Provide the [x, y] coordinate of the cell's center where the given text is located.  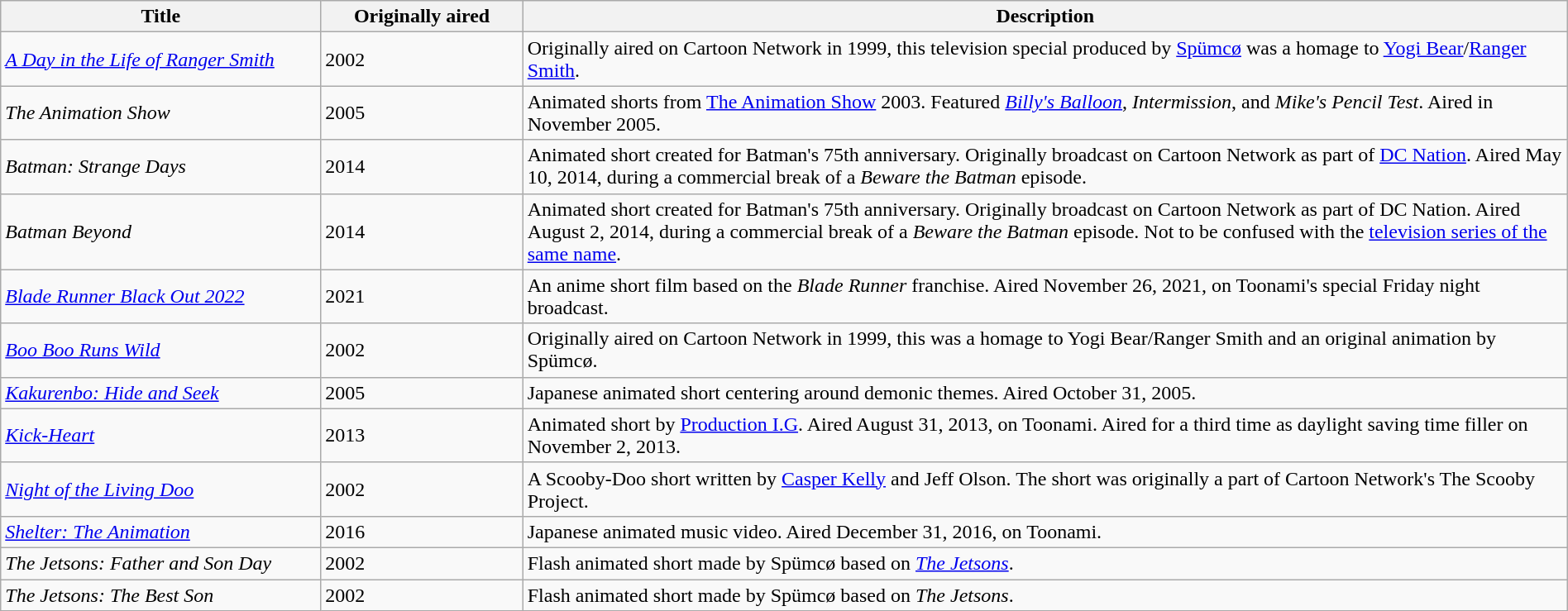
Batman Beyond [160, 232]
A Scooby-Doo short written by Casper Kelly and Jeff Olson. The short was originally a part of Cartoon Network's The Scooby Project. [1045, 489]
Originally aired on Cartoon Network in 1999, this was a homage to Yogi Bear/Ranger Smith and an original animation by Spümcø. [1045, 351]
Description [1045, 17]
Boo Boo Runs Wild [160, 351]
Shelter: The Animation [160, 532]
The Jetsons: The Best Son [160, 594]
Kick-Heart [160, 435]
Title [160, 17]
Animated short by Production I.G. Aired August 31, 2013, on Toonami. Aired for a third time as daylight saving time filler on November 2, 2013. [1045, 435]
The Animation Show [160, 112]
Japanese animated short centering around demonic themes. Aired October 31, 2005. [1045, 393]
Batman: Strange Days [160, 167]
Blade Runner Black Out 2022 [160, 296]
An anime short film based on the Blade Runner franchise. Aired November 26, 2021, on Toonami's special Friday night broadcast. [1045, 296]
Originally aired on Cartoon Network in 1999, this television special produced by Spümcø was a homage to Yogi Bear/Ranger Smith. [1045, 60]
Night of the Living Doo [160, 489]
2021 [422, 296]
2016 [422, 532]
Kakurenbo: Hide and Seek [160, 393]
Originally aired [422, 17]
2013 [422, 435]
The Jetsons: Father and Son Day [160, 563]
A Day in the Life of Ranger Smith [160, 60]
Japanese animated music video. Aired December 31, 2016, on Toonami. [1045, 532]
Animated shorts from The Animation Show 2003. Featured Billy's Balloon, Intermission, and Mike's Pencil Test. Aired in November 2005. [1045, 112]
